Return the (X, Y) coordinate for the center point of the cell that contains the specified text.  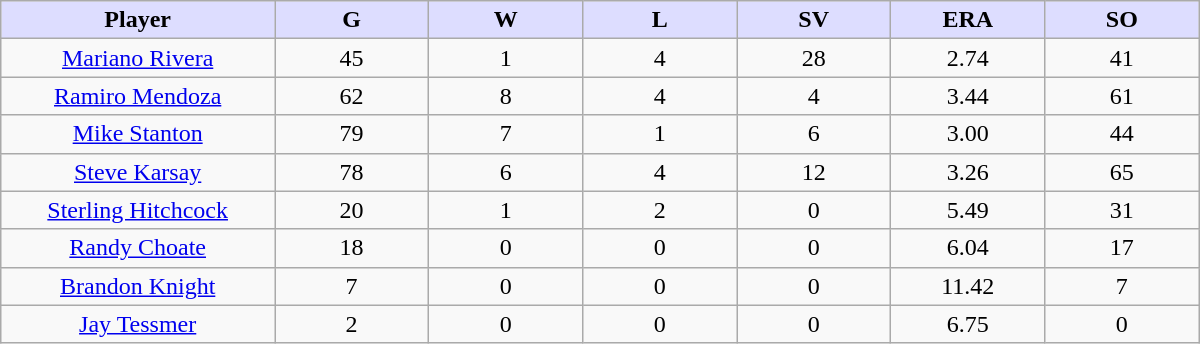
Steve Karsay (138, 172)
W (506, 20)
6.75 (968, 324)
SO (1122, 20)
78 (352, 172)
62 (352, 96)
79 (352, 134)
Mariano Rivera (138, 58)
G (352, 20)
18 (352, 248)
3.00 (968, 134)
Jay Tessmer (138, 324)
11.42 (968, 286)
6.04 (968, 248)
17 (1122, 248)
2.74 (968, 58)
28 (814, 58)
SV (814, 20)
3.26 (968, 172)
8 (506, 96)
44 (1122, 134)
ERA (968, 20)
3.44 (968, 96)
41 (1122, 58)
L (660, 20)
Randy Choate (138, 248)
20 (352, 210)
Ramiro Mendoza (138, 96)
Player (138, 20)
12 (814, 172)
5.49 (968, 210)
Mike Stanton (138, 134)
31 (1122, 210)
Brandon Knight (138, 286)
61 (1122, 96)
65 (1122, 172)
45 (352, 58)
Sterling Hitchcock (138, 210)
